Output the (X, Y) coordinate of the center of the cell containing the given text.  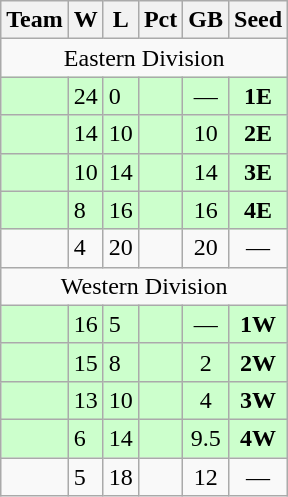
2 (206, 362)
24 (86, 96)
0 (120, 96)
6 (86, 438)
2W (258, 362)
12 (206, 477)
2E (258, 134)
9.5 (206, 438)
Eastern Division (144, 58)
4E (258, 210)
18 (120, 477)
Seed (258, 20)
Team (35, 20)
Pct (160, 20)
L (120, 20)
1E (258, 96)
4W (258, 438)
15 (86, 362)
W (86, 20)
13 (86, 400)
GB (206, 20)
Western Division (144, 286)
3E (258, 172)
3W (258, 400)
1W (258, 324)
